Capture the cell that displays the provided text and extract its [x, y] central coordinate. 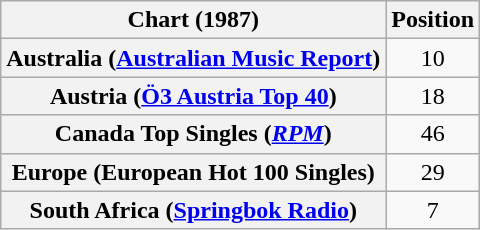
Australia (Australian Music Report) [194, 58]
Chart (1987) [194, 20]
18 [433, 96]
29 [433, 172]
Europe (European Hot 100 Singles) [194, 172]
10 [433, 58]
Austria (Ö3 Austria Top 40) [194, 96]
South Africa (Springbok Radio) [194, 210]
7 [433, 210]
Position [433, 20]
Canada Top Singles (RPM) [194, 134]
46 [433, 134]
